Pinpoint the cell where the given text exists, returning its [X, Y] midpoint coordinate. 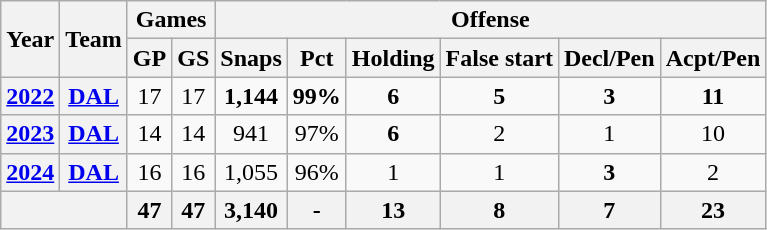
96% [316, 172]
2024 [30, 172]
8 [499, 210]
941 [251, 134]
Offense [490, 20]
7 [609, 210]
GS [194, 58]
1,055 [251, 172]
13 [393, 210]
23 [713, 210]
Pct [316, 58]
11 [713, 96]
5 [499, 96]
False start [499, 58]
GP [149, 58]
3,140 [251, 210]
Games [170, 20]
99% [316, 96]
Team [94, 39]
- [316, 210]
Decl/Pen [609, 58]
2022 [30, 96]
Snaps [251, 58]
Acpt/Pen [713, 58]
Holding [393, 58]
10 [713, 134]
97% [316, 134]
1,144 [251, 96]
2023 [30, 134]
Year [30, 39]
